From the cell containing the given text, extract its center point as (x, y) coordinate. 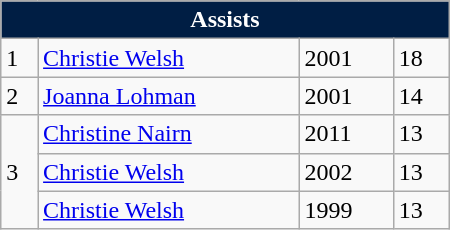
2 (20, 96)
1999 (346, 210)
18 (421, 58)
2011 (346, 134)
Assists (225, 20)
Joanna Lohman (168, 96)
1 (20, 58)
Christine Nairn (168, 134)
3 (20, 172)
2002 (346, 172)
14 (421, 96)
